Extract the (x, y) coordinate from the center of the cell holding the provided text.  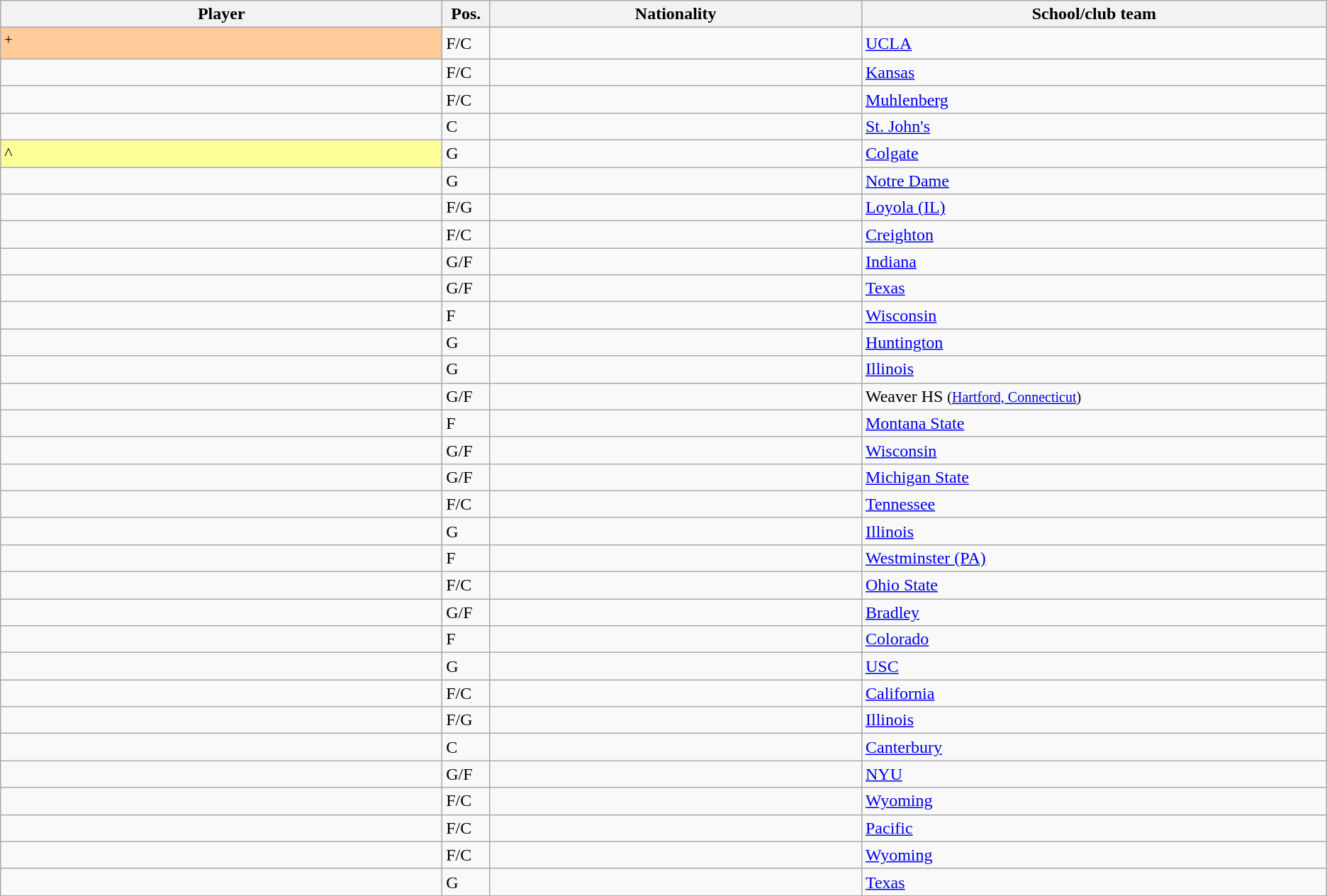
Notre Dame (1094, 181)
Indiana (1094, 262)
Canterbury (1094, 747)
St. John's (1094, 126)
Weaver HS (Hartford, Connecticut) (1094, 396)
Colorado (1094, 639)
Westminster (PA) (1094, 558)
School/club team (1094, 14)
Creighton (1094, 235)
Player (221, 14)
Ohio State (1094, 586)
Colgate (1094, 154)
Pos. (466, 14)
Montana State (1094, 423)
Pacific (1094, 828)
Huntington (1094, 342)
Michigan State (1094, 477)
Nationality (676, 14)
Bradley (1094, 612)
Kansas (1094, 72)
California (1094, 693)
Tennessee (1094, 504)
Muhlenberg (1094, 99)
USC (1094, 666)
^ (221, 154)
NYU (1094, 774)
UCLA (1094, 44)
Loyola (IL) (1094, 208)
+ (221, 44)
